Determine the [X, Y] coordinate at the center of the cell enclosing the given text.  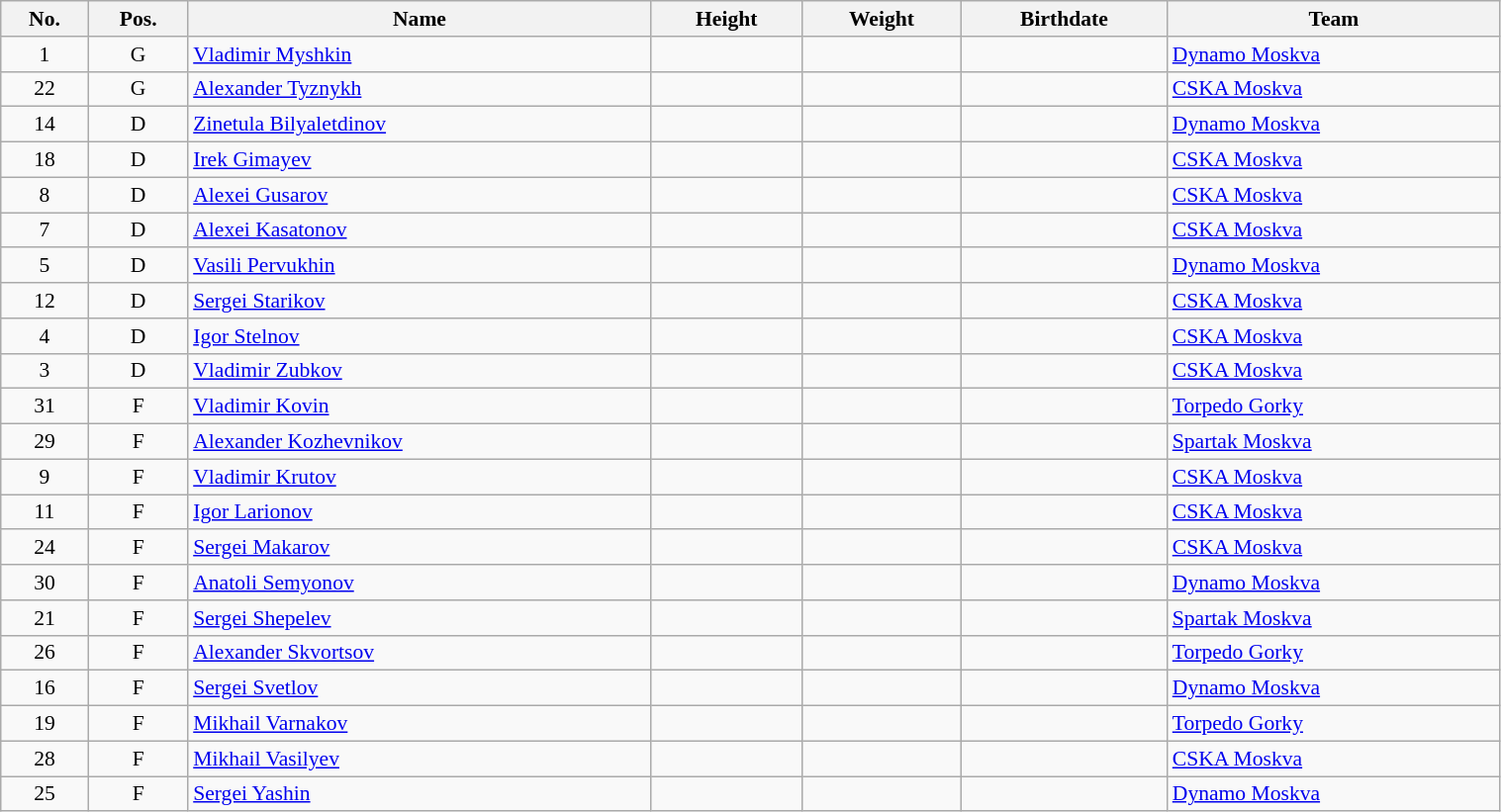
Sergei Makarov [420, 548]
Alexander Kozhevnikov [420, 442]
Sergei Starikov [420, 301]
Irek Gimayev [420, 160]
Name [420, 19]
14 [45, 125]
Vladimir Zubkov [420, 371]
Mikhail Vasilyev [420, 759]
Weight [882, 19]
Anatoli Semyonov [420, 583]
Igor Stelnov [420, 336]
9 [45, 477]
Igor Larionov [420, 512]
1 [45, 54]
Sergei Shepelev [420, 618]
Alexei Kasatonov [420, 230]
Sergei Svetlov [420, 688]
16 [45, 688]
11 [45, 512]
Pos. [139, 19]
Alexander Tyznykh [420, 89]
28 [45, 759]
Team [1334, 19]
29 [45, 442]
18 [45, 160]
Sergei Yashin [420, 794]
12 [45, 301]
26 [45, 653]
7 [45, 230]
3 [45, 371]
21 [45, 618]
19 [45, 724]
Alexei Gusarov [420, 195]
Mikhail Varnakov [420, 724]
25 [45, 794]
4 [45, 336]
24 [45, 548]
Alexander Skvortsov [420, 653]
8 [45, 195]
Zinetula Bilyaletdinov [420, 125]
Vasili Pervukhin [420, 266]
Height [726, 19]
30 [45, 583]
No. [45, 19]
5 [45, 266]
22 [45, 89]
Vladimir Myshkin [420, 54]
Vladimir Krutov [420, 477]
Birthdate [1065, 19]
31 [45, 406]
Vladimir Kovin [420, 406]
